Scan for the cell matching the given text and deliver its (X, Y) coordinate at center. 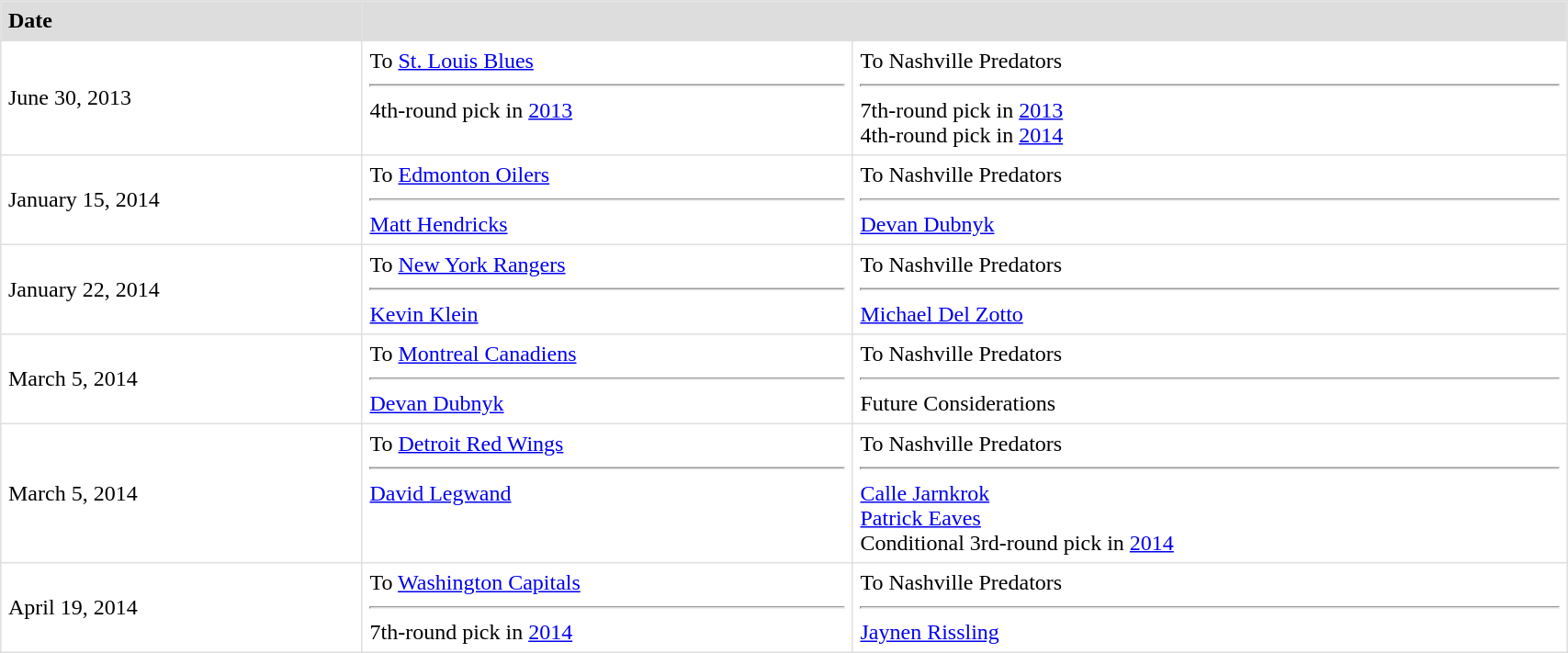
To Detroit Red Wings David Legwand (607, 493)
June 30, 2013 (182, 97)
To St. Louis Blues 4th-round pick in 2013 (607, 97)
To New York Rangers Kevin Klein (607, 289)
To Edmonton Oilers Matt Hendricks (607, 200)
To Nashville Predators Calle JarnkrokPatrick EavesConditional 3rd-round pick in 2014 (1209, 493)
To Nashville Predators Jaynen Rissling (1209, 608)
Date (182, 21)
To Nashville Predators Future Considerations (1209, 379)
January 22, 2014 (182, 289)
To Montreal Canadiens Devan Dubnyk (607, 379)
January 15, 2014 (182, 200)
April 19, 2014 (182, 608)
To Washington Capitals 7th-round pick in 2014 (607, 608)
To Nashville Predators Michael Del Zotto (1209, 289)
To Nashville Predators Devan Dubnyk (1209, 200)
To Nashville Predators 7th-round pick in 20134th-round pick in 2014 (1209, 97)
